For the text-containing cell, return its midpoint in (X, Y) coordinate format. 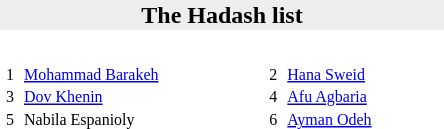
2 (276, 74)
1 (12, 74)
The Hadash list (222, 15)
4 (276, 97)
Dov Khenin (143, 97)
Hana Sweid (363, 74)
3 (12, 97)
Afu Agbaria (363, 97)
Mohammad Barakeh (143, 74)
